Identify which cell holds the provided text, then report its (x, y) central coordinate. 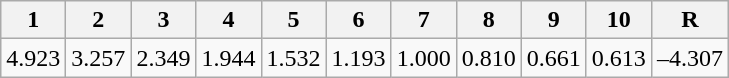
1 (34, 20)
1.944 (228, 58)
R (690, 20)
0.613 (618, 58)
4 (228, 20)
6 (358, 20)
4.923 (34, 58)
1.193 (358, 58)
1.000 (424, 58)
2.349 (164, 58)
0.661 (554, 58)
8 (488, 20)
1.532 (294, 58)
10 (618, 20)
7 (424, 20)
2 (98, 20)
3.257 (98, 58)
5 (294, 20)
9 (554, 20)
0.810 (488, 58)
–4.307 (690, 58)
3 (164, 20)
